Return the [x, y] coordinate for the center point of the cell that contains the specified text.  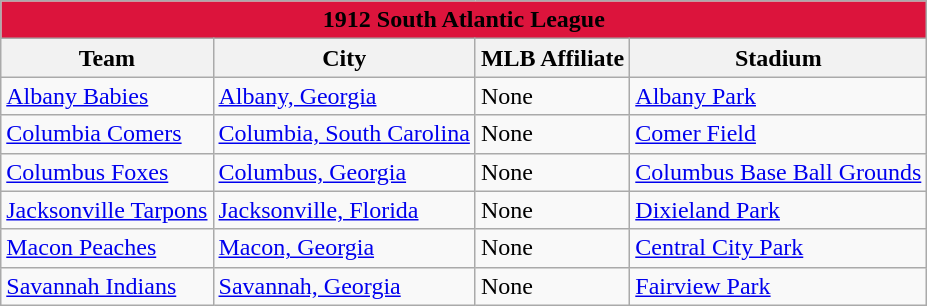
Albany Park [778, 96]
Fairview Park [778, 286]
Jacksonville, Florida [344, 210]
Jacksonville Tarpons [107, 210]
Columbus Base Ball Grounds [778, 172]
Columbia, South Carolina [344, 134]
1912 South Atlantic League [464, 20]
Albany, Georgia [344, 96]
Team [107, 58]
Columbus, Georgia [344, 172]
Comer Field [778, 134]
Columbus Foxes [107, 172]
Albany Babies [107, 96]
Central City Park [778, 248]
Savannah, Georgia [344, 286]
Macon, Georgia [344, 248]
MLB Affiliate [552, 58]
Stadium [778, 58]
Macon Peaches [107, 248]
City [344, 58]
Dixieland Park [778, 210]
Savannah Indians [107, 286]
Columbia Comers [107, 134]
